Determine the [x, y] coordinate at the center of the cell enclosing the given text.  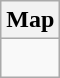
Map [30, 20]
